Capture the cell that displays the provided text and extract its [X, Y] central coordinate. 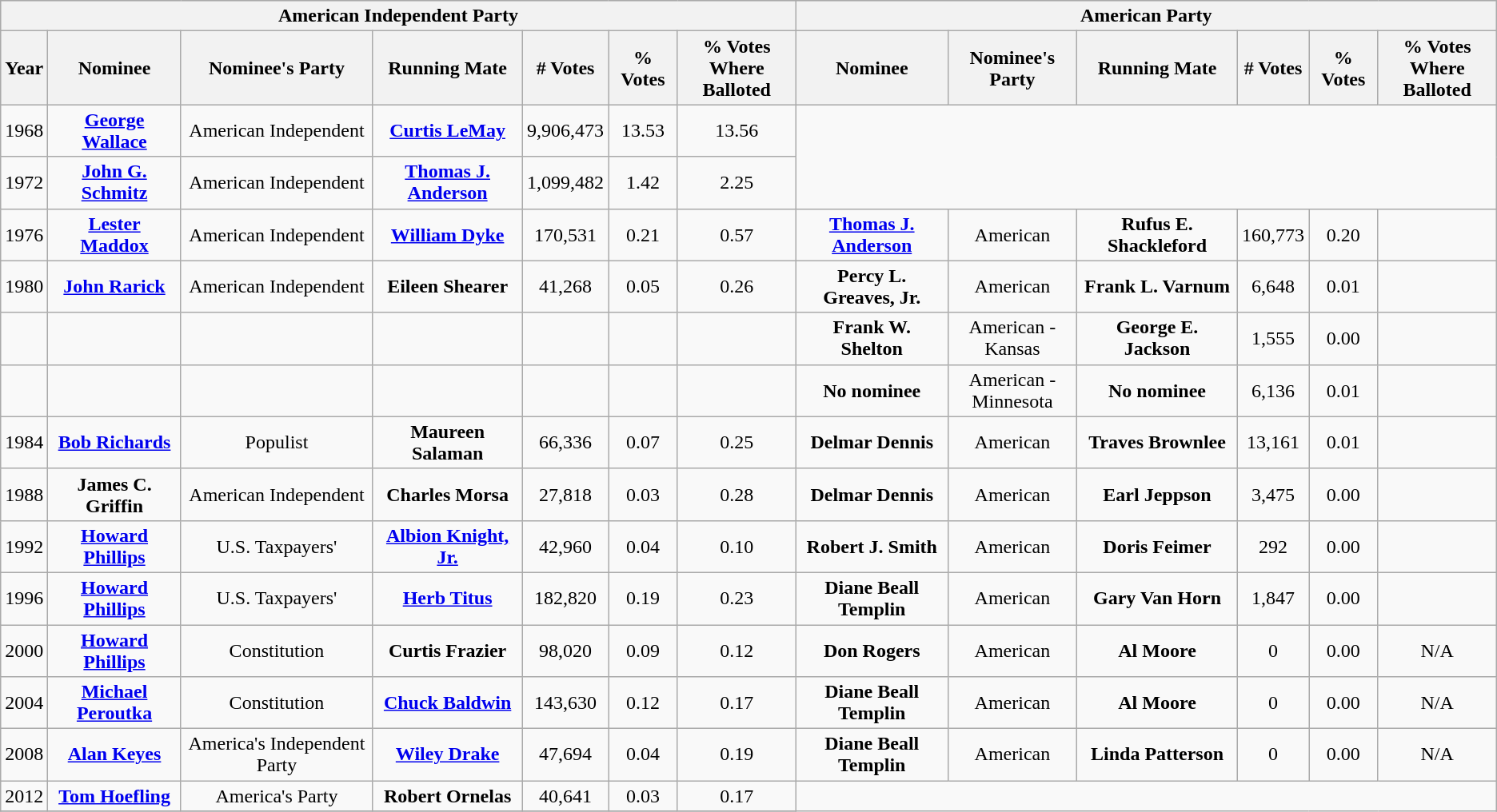
2000 [24, 651]
2.25 [737, 182]
John G. Schmitz [114, 182]
Herb Titus [448, 598]
American -Kansas [1012, 339]
0.09 [643, 651]
0.21 [643, 235]
3,475 [1273, 494]
John Rarick [114, 286]
Bob Richards [114, 443]
1,847 [1273, 598]
0.57 [737, 235]
George E. Jackson [1158, 339]
1988 [24, 494]
Percy L. Greaves, Jr. [872, 286]
2012 [24, 796]
1,099,482 [566, 182]
Chuck Baldwin [448, 703]
0.28 [737, 494]
182,820 [566, 598]
1996 [24, 598]
Albion Knight, Jr. [448, 547]
Curtis Frazier [448, 651]
0.07 [643, 443]
42,960 [566, 547]
American -Minnesota [1012, 390]
0.25 [737, 443]
66,336 [566, 443]
Maureen Salaman [448, 443]
9,906,473 [566, 131]
6,136 [1273, 390]
1,555 [1273, 339]
0.23 [737, 598]
America's Party [277, 796]
Don Rogers [872, 651]
Tom Hoefling [114, 796]
0.20 [1343, 235]
47,694 [566, 754]
Frank L. Varnum [1158, 286]
1992 [24, 547]
1984 [24, 443]
41,268 [566, 286]
1980 [24, 286]
American Independent Party [398, 16]
Eileen Shearer [448, 286]
Rufus E. Shackleford [1158, 235]
Traves Brownlee [1158, 443]
0.10 [737, 547]
98,020 [566, 651]
0.26 [737, 286]
Populist [277, 443]
George Wallace [114, 131]
160,773 [1273, 235]
1972 [24, 182]
292 [1273, 547]
Year [24, 68]
Charles Morsa [448, 494]
13,161 [1273, 443]
America's Independent Party [277, 754]
40,641 [566, 796]
13.56 [737, 131]
13.53 [643, 131]
Wiley Drake [448, 754]
1.42 [643, 182]
143,630 [566, 703]
Earl Jeppson [1158, 494]
Lester Maddox [114, 235]
Linda Patterson [1158, 754]
0.05 [643, 286]
Gary Van Horn [1158, 598]
Curtis LeMay [448, 131]
1976 [24, 235]
Alan Keyes [114, 754]
27,818 [566, 494]
1968 [24, 131]
2008 [24, 754]
Robert Ornelas [448, 796]
James C. Griffin [114, 494]
Robert J. Smith [872, 547]
2004 [24, 703]
6,648 [1273, 286]
Doris Feimer [1158, 547]
170,531 [566, 235]
Michael Peroutka [114, 703]
American Party [1146, 16]
Frank W. Shelton [872, 339]
William Dyke [448, 235]
